Return the (x, y) coordinate for the center point of the cell that contains the specified text.  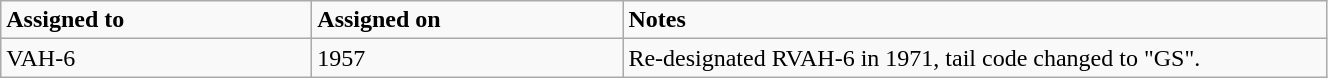
Assigned on (468, 20)
Notes (975, 20)
VAH-6 (156, 58)
Assigned to (156, 20)
1957 (468, 58)
Re-designated RVAH-6 in 1971, tail code changed to "GS". (975, 58)
